Detect which cell encompasses the target text, then output its (X, Y) center coordinate. 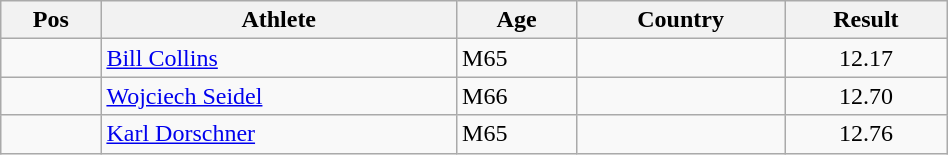
Pos (51, 20)
Wojciech Seidel (279, 96)
Karl Dorschner (279, 134)
12.17 (866, 58)
Result (866, 20)
Country (681, 20)
12.76 (866, 134)
12.70 (866, 96)
Bill Collins (279, 58)
Athlete (279, 20)
M66 (517, 96)
Age (517, 20)
